Capture the cell that displays the provided text and extract its [X, Y] central coordinate. 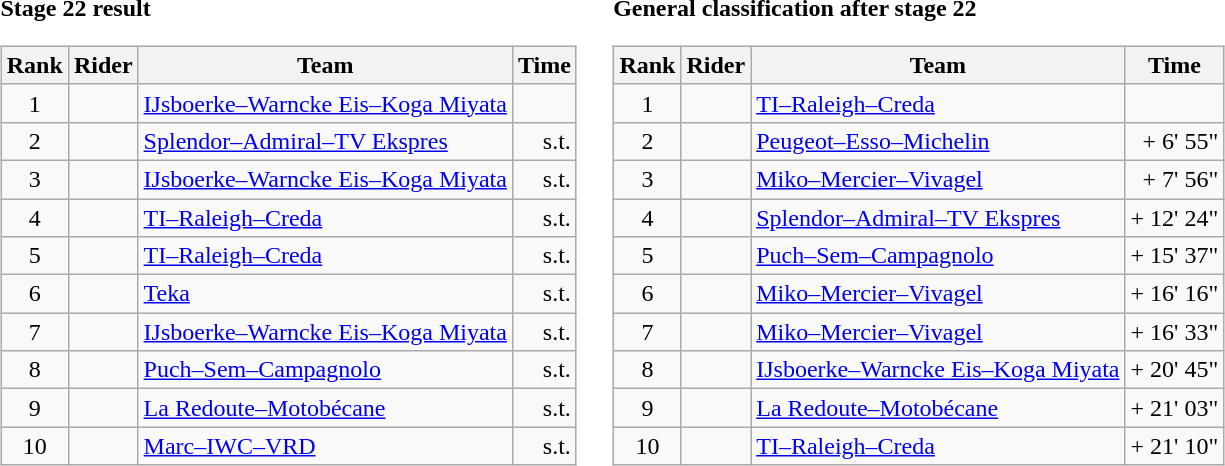
+ 16' 16" [1174, 294]
Peugeot–Esso–Michelin [938, 141]
Teka [325, 294]
+ 15' 37" [1174, 256]
+ 6' 55" [1174, 141]
+ 20' 45" [1174, 370]
+ 12' 24" [1174, 217]
+ 7' 56" [1174, 179]
+ 16' 33" [1174, 332]
+ 21' 03" [1174, 408]
+ 21' 10" [1174, 446]
Marc–IWC–VRD [325, 446]
